Return the [X, Y] coordinate for the center point of the cell that contains the specified text.  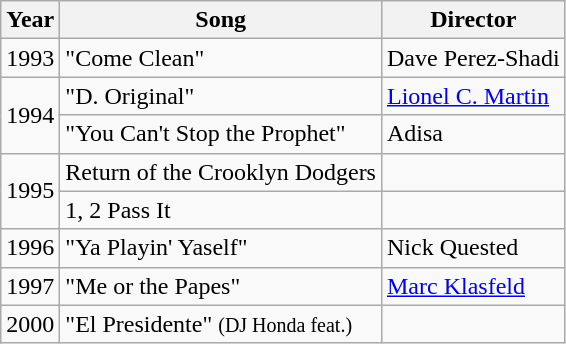
"El Presidente" (DJ Honda feat.) [221, 324]
Lionel C. Martin [473, 96]
Song [221, 20]
"You Can't Stop the Prophet" [221, 134]
"Come Clean" [221, 58]
1996 [30, 248]
"Me or the Papes" [221, 286]
Nick Quested [473, 248]
Director [473, 20]
1997 [30, 286]
2000 [30, 324]
Return of the Crooklyn Dodgers [221, 172]
1, 2 Pass It [221, 210]
Dave Perez-Shadi [473, 58]
1994 [30, 115]
Year [30, 20]
Adisa [473, 134]
Marc Klasfeld [473, 286]
"D. Original" [221, 96]
"Ya Playin' Yaself" [221, 248]
1995 [30, 191]
1993 [30, 58]
